Extract the (x, y) coordinate from the center of the cell holding the provided text.  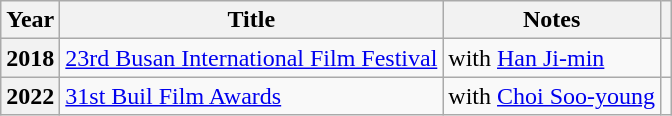
with Choi Soo-young (552, 96)
Year (30, 20)
23rd Busan International Film Festival (252, 58)
Title (252, 20)
with Han Ji-min (552, 58)
Notes (552, 20)
2022 (30, 96)
2018 (30, 58)
31st Buil Film Awards (252, 96)
